Locate the cell with the specified text and output its (X, Y) center coordinate. 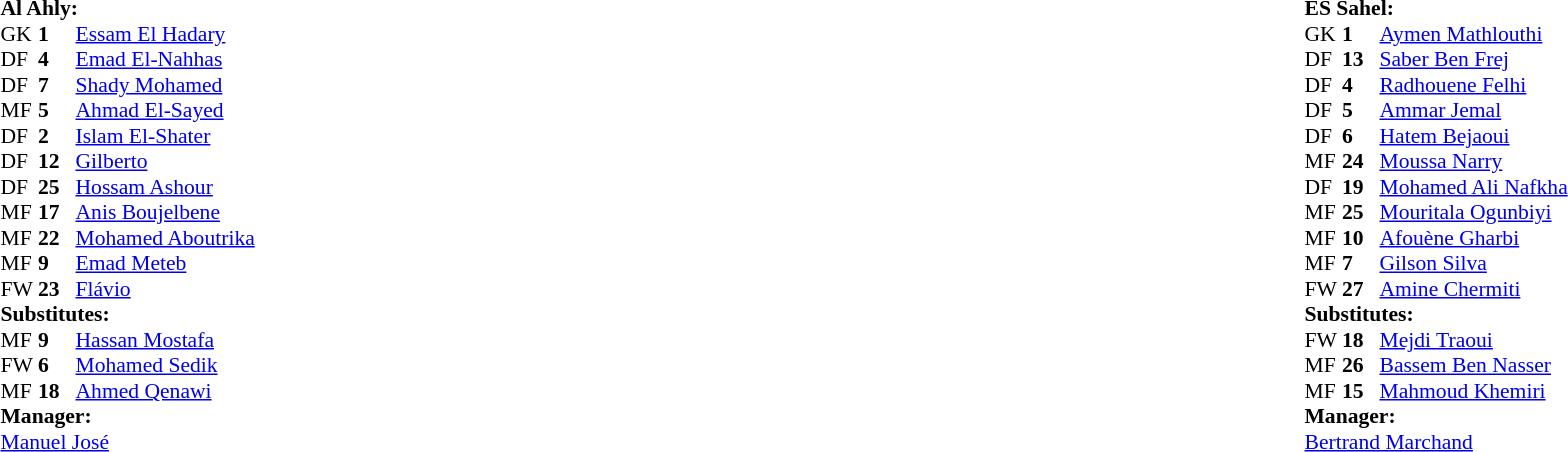
Radhouene Felhi (1473, 85)
Mohamed Aboutrika (166, 238)
Ahmad El-Sayed (166, 111)
Mohamed Sedik (166, 365)
2 (57, 136)
10 (1361, 238)
Emad El-Nahhas (166, 59)
Bassem Ben Nasser (1473, 365)
Hossam Ashour (166, 187)
Shady Mohamed (166, 85)
Afouène Gharbi (1473, 238)
Aymen Mathlouthi (1473, 34)
Emad Meteb (166, 263)
17 (57, 213)
Anis Boujelbene (166, 213)
13 (1361, 59)
Moussa Narry (1473, 161)
27 (1361, 289)
19 (1361, 187)
Gilberto (166, 161)
22 (57, 238)
Ammar Jemal (1473, 111)
Flávio (166, 289)
26 (1361, 365)
Ahmed Qenawi (166, 391)
15 (1361, 391)
24 (1361, 161)
Essam El Hadary (166, 34)
Hatem Bejaoui (1473, 136)
Islam El-Shater (166, 136)
Saber Ben Frej (1473, 59)
Mohamed Ali Nafkha (1473, 187)
Mejdi Traoui (1473, 340)
12 (57, 161)
Amine Chermiti (1473, 289)
Hassan Mostafa (166, 340)
Gilson Silva (1473, 263)
23 (57, 289)
Mouritala Ogunbiyi (1473, 213)
Mahmoud Khemiri (1473, 391)
